Extract the (x, y) coordinate from the center of the cell holding the provided text.  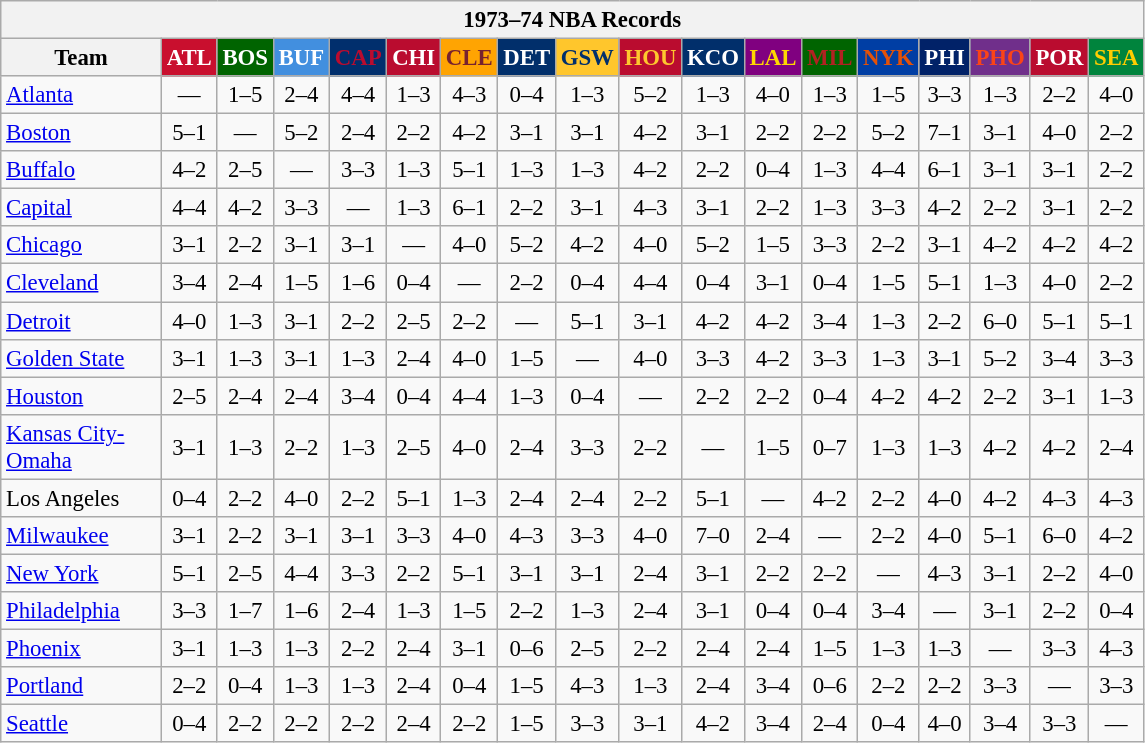
7–1 (944, 133)
HOU (650, 58)
1973–74 NBA Records (572, 20)
New York (82, 573)
Chicago (82, 245)
Atlanta (82, 95)
SEA (1116, 58)
DET (526, 58)
Los Angeles (82, 498)
ATL (189, 58)
Buffalo (82, 170)
LAL (772, 58)
BOS (245, 58)
Kansas City-Omaha (82, 446)
Phoenix (82, 648)
POR (1060, 58)
MIL (830, 58)
CAP (358, 58)
Capital (82, 208)
PHO (1000, 58)
BUF (301, 58)
KCO (714, 58)
Houston (82, 396)
Team (82, 58)
7–0 (714, 536)
Seattle (82, 724)
Philadelphia (82, 611)
Boston (82, 133)
CHI (414, 58)
Portland (82, 686)
Detroit (82, 321)
CLE (470, 58)
1–7 (245, 611)
Cleveland (82, 283)
Golden State (82, 358)
0–7 (830, 446)
GSW (587, 58)
NYK (888, 58)
Milwaukee (82, 536)
PHI (944, 58)
